Locate the cell with the specified text and output its [X, Y] center coordinate. 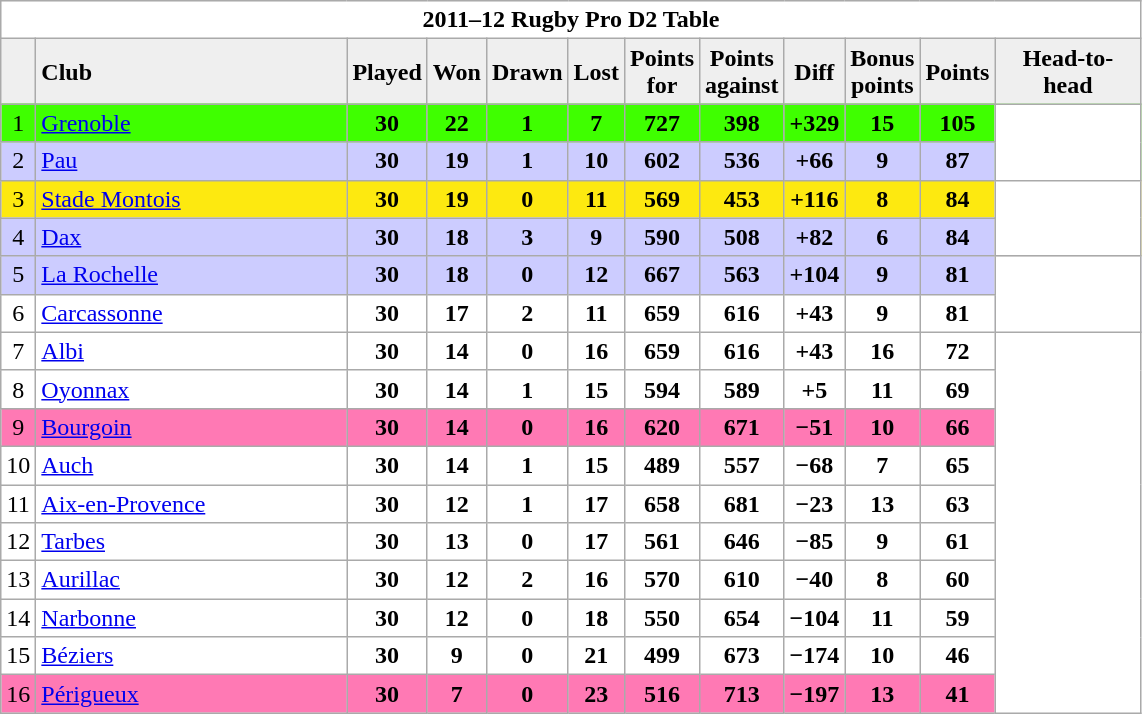
713 [742, 694]
Dax [192, 237]
Club [192, 72]
Carcassonne [192, 313]
594 [662, 389]
Albi [192, 351]
Bonus points [882, 72]
Lost [596, 72]
63 [958, 503]
673 [742, 656]
59 [958, 618]
22 [456, 123]
602 [662, 161]
Points [958, 72]
681 [742, 503]
66 [958, 427]
2011–12 Rugby Pro D2 Table [571, 20]
671 [742, 427]
536 [742, 161]
557 [742, 465]
La Rochelle [192, 275]
Diff [814, 72]
Auch [192, 465]
570 [662, 580]
667 [662, 275]
61 [958, 542]
−51 [814, 427]
+116 [814, 199]
Bourgoin [192, 427]
21 [596, 656]
590 [662, 237]
Pau [192, 161]
589 [742, 389]
727 [662, 123]
489 [662, 465]
87 [958, 161]
Drawn [527, 72]
Narbonne [192, 618]
−23 [814, 503]
Points for [662, 72]
−68 [814, 465]
516 [662, 694]
Won [456, 72]
−174 [814, 656]
41 [958, 694]
46 [958, 656]
Oyonnax [192, 389]
105 [958, 123]
Aurillac [192, 580]
5 [18, 275]
550 [662, 618]
−197 [814, 694]
563 [742, 275]
−85 [814, 542]
Grenoble [192, 123]
561 [662, 542]
+5 [814, 389]
Points against [742, 72]
Périgueux [192, 694]
4 [18, 237]
+104 [814, 275]
398 [742, 123]
−104 [814, 618]
610 [742, 580]
Aix-en-Provence [192, 503]
Béziers [192, 656]
+329 [814, 123]
Stade Montois [192, 199]
Played [387, 72]
65 [958, 465]
−40 [814, 580]
Tarbes [192, 542]
646 [742, 542]
72 [958, 351]
60 [958, 580]
508 [742, 237]
658 [662, 503]
453 [742, 199]
23 [596, 694]
+66 [814, 161]
654 [742, 618]
499 [662, 656]
69 [958, 389]
Head-to-head [1068, 72]
+82 [814, 237]
569 [662, 199]
620 [662, 427]
